Extract the (X, Y) coordinate from the center of the cell holding the provided text.  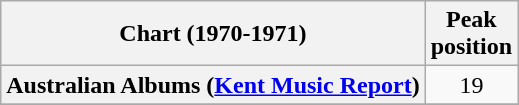
Australian Albums (Kent Music Report) (213, 85)
Chart (1970-1971) (213, 34)
19 (471, 85)
Peakposition (471, 34)
